Determine the [x, y] coordinate at the center of the cell enclosing the given text.  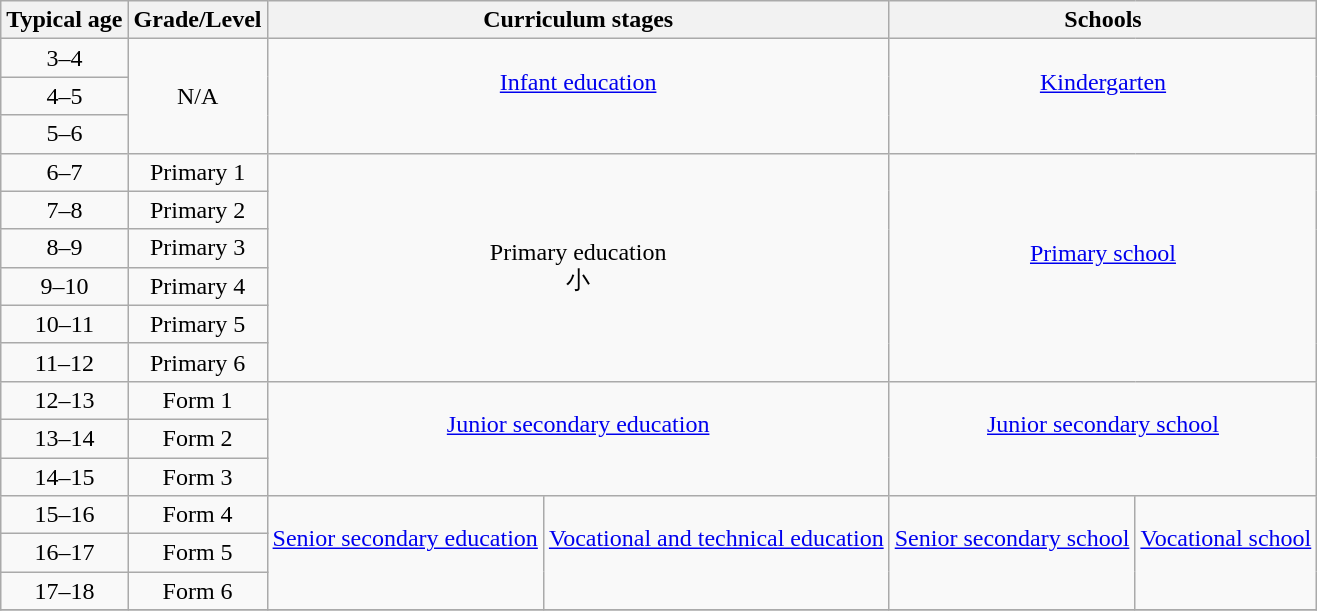
14–15 [64, 477]
Primary 2 [198, 210]
15–16 [64, 515]
Primary 4 [198, 286]
13–14 [64, 438]
Senior secondary education [405, 553]
11–12 [64, 362]
10–11 [64, 324]
Senior secondary school [1012, 553]
7–8 [64, 210]
Primary 1 [198, 172]
8–9 [64, 248]
Typical age [64, 20]
Schools [1103, 20]
Form 3 [198, 477]
Grade/Level [198, 20]
Form 6 [198, 591]
Junior secondary education [578, 438]
Curriculum stages [578, 20]
Vocational and technical education [716, 553]
Primary 3 [198, 248]
5–6 [64, 134]
Primary 5 [198, 324]
Primary education小 [578, 267]
4–5 [64, 96]
6–7 [64, 172]
Vocational school [1226, 553]
3–4 [64, 58]
Primary school [1103, 267]
17–18 [64, 591]
16–17 [64, 553]
Junior secondary school [1103, 438]
Form 4 [198, 515]
Form 5 [198, 553]
Form 1 [198, 400]
N/A [198, 96]
Form 2 [198, 438]
9–10 [64, 286]
Kindergarten [1103, 96]
Primary 6 [198, 362]
Infant education [578, 96]
12–13 [64, 400]
